Determine the (X, Y) coordinate at the center of the cell enclosing the given text.  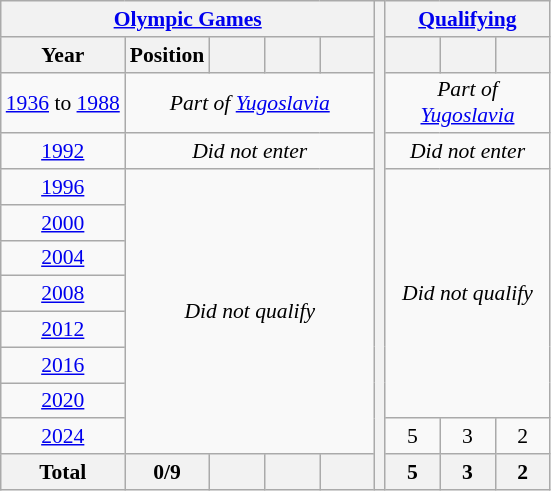
2024 (63, 437)
Position (167, 55)
1936 to 1988 (63, 102)
1996 (63, 187)
Total (63, 472)
1992 (63, 152)
Olympic Games (188, 19)
2008 (63, 294)
Year (63, 55)
2016 (63, 365)
2004 (63, 258)
2000 (63, 223)
2020 (63, 401)
0/9 (167, 472)
2012 (63, 330)
Qualifying (468, 19)
